Determine the (x, y) coordinate at the center of the cell enclosing the given text.  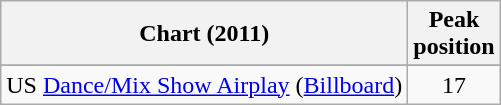
US Dance/Mix Show Airplay (Billboard) (204, 85)
17 (454, 85)
Peakposition (454, 34)
Chart (2011) (204, 34)
